For the text-containing cell, return its midpoint in (X, Y) coordinate format. 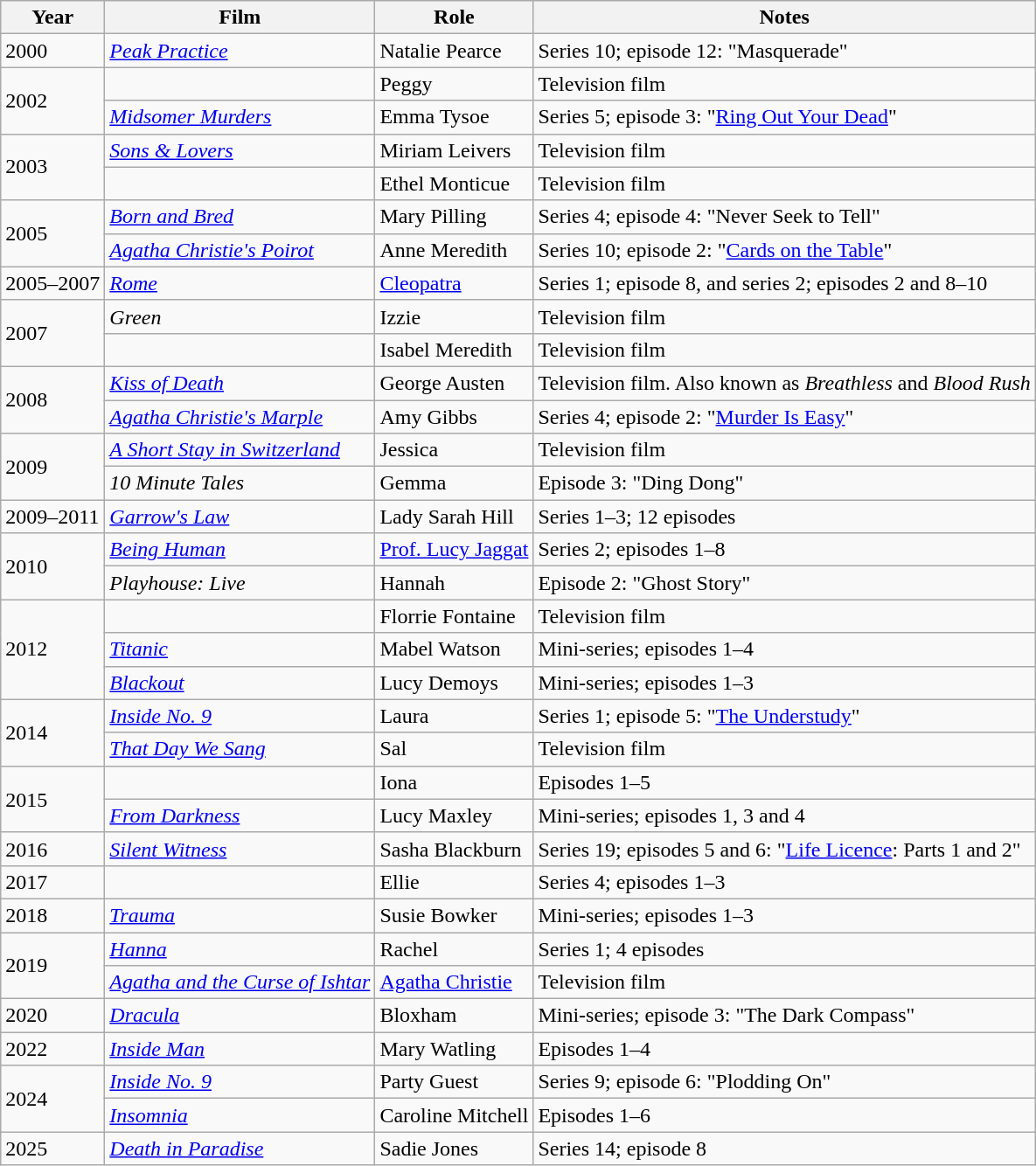
Lady Sarah Hill (455, 517)
Mini-series; episodes 1–4 (784, 649)
Caroline Mitchell (455, 1115)
Amy Gibbs (455, 417)
Bloxham (455, 1016)
Sal (455, 749)
2020 (52, 1016)
Series 9; episode 6: "Plodding On" (784, 1082)
Role (455, 17)
Cleopatra (455, 283)
Kiss of Death (240, 383)
2016 (52, 849)
2005 (52, 233)
Agatha Christie's Poirot (240, 250)
George Austen (455, 383)
Television film. Also known as Breathless and Blood Rush (784, 383)
Iona (455, 782)
2024 (52, 1099)
Izzie (455, 316)
Year (52, 17)
Series 14; episode 8 (784, 1149)
2017 (52, 882)
Episodes 1–6 (784, 1115)
Death in Paradise (240, 1149)
Agatha Christie (455, 982)
Series 1–3; 12 episodes (784, 517)
2000 (52, 51)
Rome (240, 283)
Green (240, 316)
That Day We Sang (240, 749)
Emma Tysoe (455, 117)
Series 4; episode 4: "Never Seek to Tell" (784, 217)
Mary Watling (455, 1049)
2022 (52, 1049)
Mini-series; episodes 1, 3 and 4 (784, 816)
Inside Man (240, 1049)
Susie Bowker (455, 915)
Series 4; episodes 1–3 (784, 882)
Silent Witness (240, 849)
2014 (52, 732)
2009–2011 (52, 517)
Series 5; episode 3: "Ring Out Your Dead" (784, 117)
Series 10; episode 2: "Cards on the Table" (784, 250)
Trauma (240, 915)
Natalie Pearce (455, 51)
Episode 3: "Ding Dong" (784, 483)
Ellie (455, 882)
2009 (52, 467)
Jessica (455, 450)
Sadie Jones (455, 1149)
Miriam Leivers (455, 150)
Series 19; episodes 5 and 6: "Life Licence: Parts 1 and 2" (784, 849)
Episode 2: "Ghost Story" (784, 583)
Lucy Maxley (455, 816)
Peak Practice (240, 51)
Episodes 1–4 (784, 1049)
From Darkness (240, 816)
Hannah (455, 583)
Insomnia (240, 1115)
Playhouse: Live (240, 583)
Dracula (240, 1016)
Hanna (240, 948)
Laura (455, 716)
Mabel Watson (455, 649)
Isabel Meredith (455, 350)
Sasha Blackburn (455, 849)
Ethel Monticue (455, 184)
Agatha Christie's Marple (240, 417)
2025 (52, 1149)
Rachel (455, 948)
Series 1; episode 8, and series 2; episodes 2 and 8–10 (784, 283)
Born and Bred (240, 217)
Florrie Fontaine (455, 616)
Midsomer Murders (240, 117)
2010 (52, 566)
Lucy Demoys (455, 683)
Gemma (455, 483)
Series 4; episode 2: "Murder Is Easy" (784, 417)
Film (240, 17)
2019 (52, 965)
2008 (52, 399)
A Short Stay in Switzerland (240, 450)
2005–2007 (52, 283)
Series 1; episode 5: "The Understudy" (784, 716)
Peggy (455, 84)
10 Minute Tales (240, 483)
Mary Pilling (455, 217)
2007 (52, 333)
2003 (52, 167)
Being Human (240, 550)
Agatha and the Curse of Ishtar (240, 982)
Notes (784, 17)
Series 1; 4 episodes (784, 948)
Blackout (240, 683)
Mini-series; episode 3: "The Dark Compass" (784, 1016)
2012 (52, 649)
Anne Meredith (455, 250)
Sons & Lovers (240, 150)
Series 2; episodes 1–8 (784, 550)
Prof. Lucy Jaggat (455, 550)
2002 (52, 101)
Series 10; episode 12: "Masquerade" (784, 51)
Party Guest (455, 1082)
Episodes 1–5 (784, 782)
Titanic (240, 649)
Garrow's Law (240, 517)
2015 (52, 799)
2018 (52, 915)
